From the cell containing the given text, extract its center point as (x, y) coordinate. 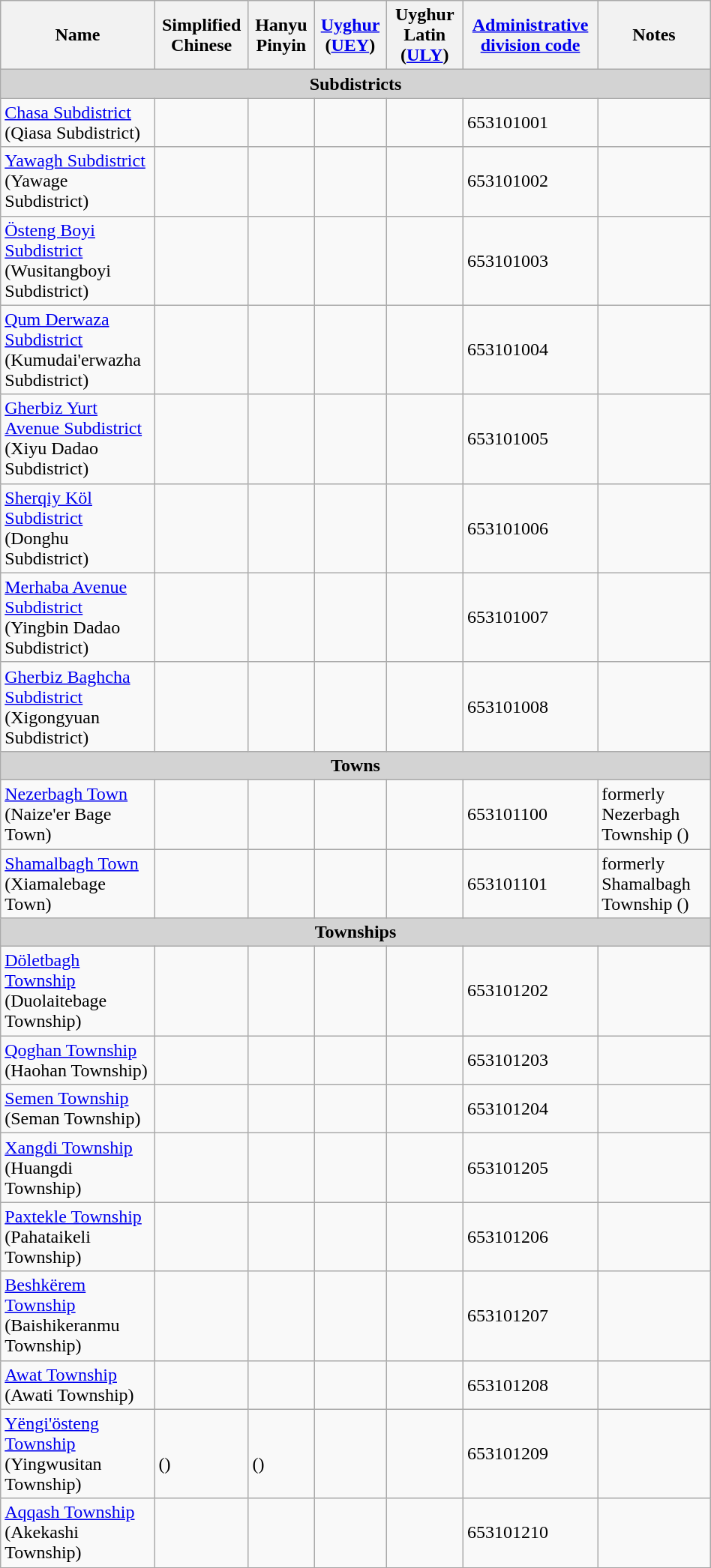
Awat Township(Awati Township) (78, 1385)
Merhaba Avenue Subdistrict(Yingbin Dadao Subdistrict) (78, 618)
Qoghan Township(Haohan Township) (78, 1060)
Beshkërem Township(Baishikeranmu Township) (78, 1316)
Yëngi'östeng Township(Yingwusitan Township) (78, 1454)
Paxtekle Township(Pahataikeli Township) (78, 1237)
Hanyu Pinyin (281, 35)
Gherbiz Yurt Avenue Subdistrict(Xiyu Dadao Subdistrict) (78, 439)
653101208 (529, 1385)
Semen Township(Seman Township) (78, 1109)
Xangdi Township(Huangdi Township) (78, 1168)
Yawagh Subdistrict(Yawage Subdistrict) (78, 181)
653101004 (529, 349)
653101207 (529, 1316)
653101003 (529, 261)
653101209 (529, 1454)
653101202 (529, 991)
Sherqiy Köl Subdistrict(Donghu Subdistrict) (78, 528)
653101206 (529, 1237)
Subdistricts (355, 84)
Uyghur (UEY) (350, 35)
Uyghur Latin (ULY) (424, 35)
formerly Nezerbagh Township () (654, 814)
Döletbagh Township(Duolaitebage Township) (78, 991)
653101101 (529, 883)
Chasa Subdistrict(Qiasa Subdistrict) (78, 123)
Notes (654, 35)
653101005 (529, 439)
653101204 (529, 1109)
Townships (355, 932)
653101002 (529, 181)
653101205 (529, 1168)
Administrative division code (529, 35)
Aqqash Township(Akekashi Township) (78, 1533)
653101007 (529, 618)
653101001 (529, 123)
Qum Derwaza Subdistrict(Kumudai'erwazha Subdistrict) (78, 349)
653101100 (529, 814)
Östeng Boyi Subdistrict(Wusitangboyi Subdistrict) (78, 261)
653101006 (529, 528)
Name (78, 35)
Shamalbagh Town(Xiamalebage Town) (78, 883)
653101008 (529, 706)
Gherbiz Baghcha Subdistrict(Xigongyuan Subdistrict) (78, 706)
653101210 (529, 1533)
Nezerbagh Town(Naize'er Bage Town) (78, 814)
653101203 (529, 1060)
Towns (355, 765)
Simplified Chinese (201, 35)
formerly Shamalbagh Township () (654, 883)
